Return the [x, y] coordinate for the center point of the cell that contains the specified text.  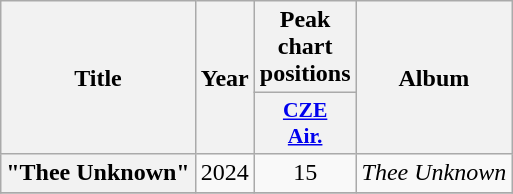
2024 [224, 173]
Album [434, 78]
CZEAir. [305, 124]
Thee Unknown [434, 173]
15 [305, 173]
Peak chart positions [305, 47]
Title [98, 78]
"Thee Unknown" [98, 173]
Year [224, 78]
